Detect which cell encompasses the target text, then output its [x, y] center coordinate. 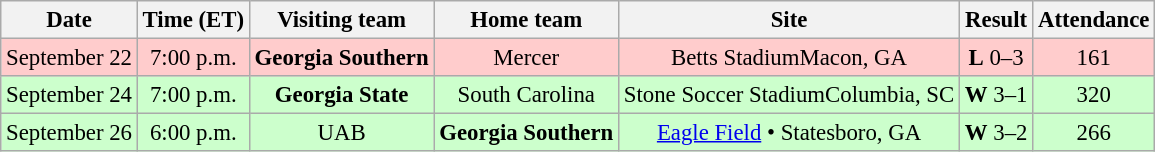
266 [1094, 133]
Attendance [1094, 20]
6:00 p.m. [193, 133]
161 [1094, 58]
Visiting team [342, 20]
September 22 [69, 58]
Time (ET) [193, 20]
UAB [342, 133]
Eagle Field • Statesboro, GA [790, 133]
Result [996, 20]
Home team [526, 20]
Betts StadiumMacon, GA [790, 58]
Georgia State [342, 95]
Stone Soccer StadiumColumbia, SC [790, 95]
September 24 [69, 95]
L 0–3 [996, 58]
320 [1094, 95]
Mercer [526, 58]
Site [790, 20]
September 26 [69, 133]
Date [69, 20]
W 3–1 [996, 95]
South Carolina [526, 95]
W 3–2 [996, 133]
